Pinpoint the cell where the given text exists, returning its (X, Y) midpoint coordinate. 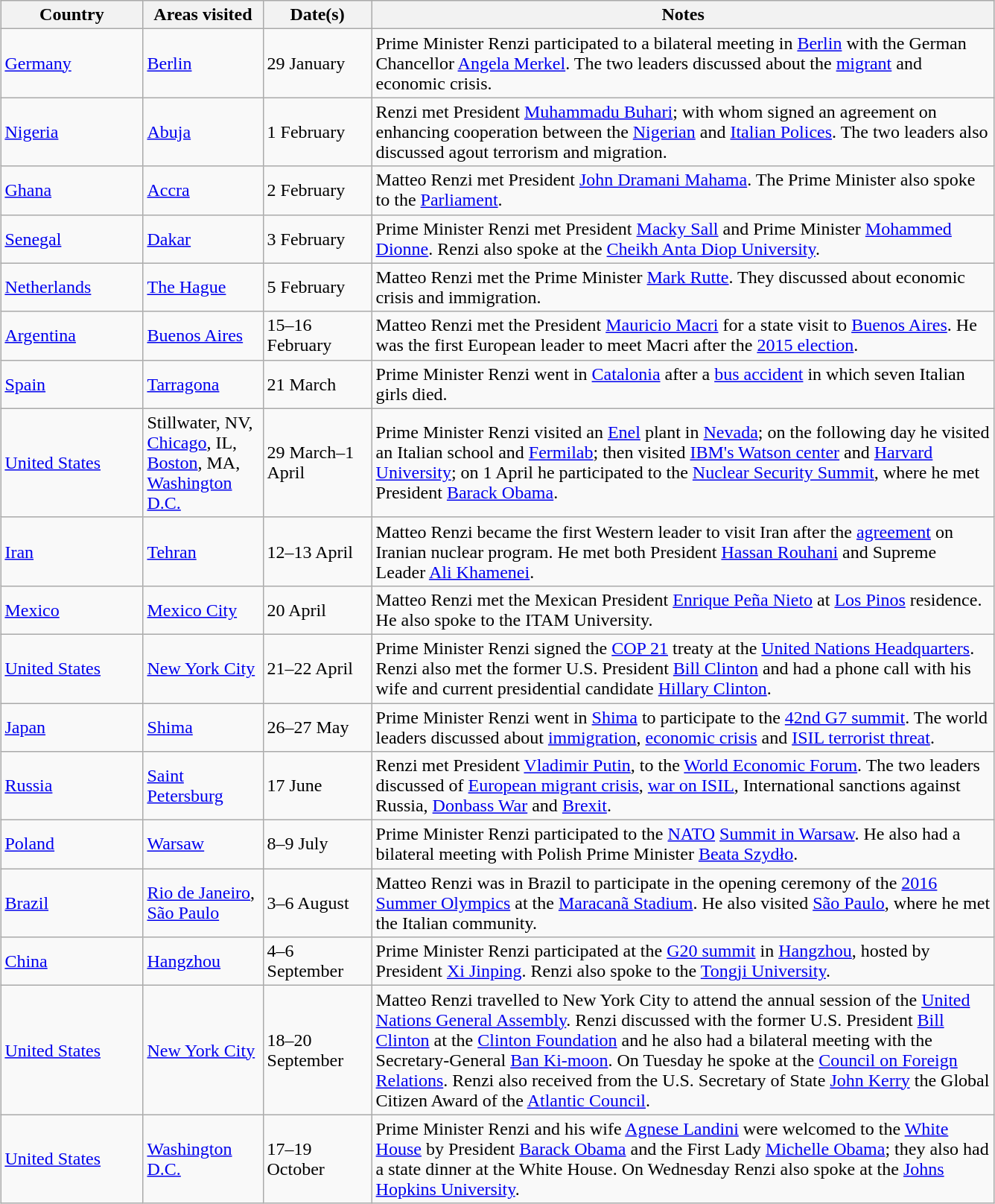
Areas visited (203, 15)
Shima (203, 727)
Netherlands (71, 288)
Accra (203, 191)
29 January (317, 63)
18–20 September (317, 1051)
Ghana (71, 191)
Spain (71, 384)
Tarragona (203, 384)
21 March (317, 384)
Hangzhou (203, 961)
2 February (317, 191)
Buenos Aires (203, 335)
Dakar (203, 238)
1 February (317, 132)
5 February (317, 288)
Mexico (71, 609)
Date(s) (317, 15)
Matteo Renzi met President John Dramani Mahama. The Prime Minister also spoke to the Parliament. (683, 191)
Japan (71, 727)
26–27 May (317, 727)
Prime Minister Renzi went in Catalonia after a bus accident in which seven Italian girls died. (683, 384)
Prime Minister Renzi met President Macky Sall and Prime Minister Mohammed Dionne. Renzi also spoke at the Cheikh Anta Diop University. (683, 238)
Argentina (71, 335)
Tehran (203, 551)
Senegal (71, 238)
Washington D.C. (203, 1159)
Berlin (203, 63)
The Hague (203, 288)
Russia (71, 786)
17–19 October (317, 1159)
21–22 April (317, 668)
3 February (317, 238)
Abuja (203, 132)
Country (71, 15)
Brazil (71, 903)
Iran (71, 551)
China (71, 961)
Matteo Renzi met the Mexican President Enrique Peña Nieto at Los Pinos residence. He also spoke to the ITAM University. (683, 609)
12–13 April (317, 551)
29 March–1 April (317, 463)
Prime Minister Renzi participated to the NATO Summit in Warsaw. He also had a bilateral meeting with Polish Prime Minister Beata Szydło. (683, 845)
17 June (317, 786)
Germany (71, 63)
Warsaw (203, 845)
Matteo Renzi met the Prime Minister Mark Rutte. They discussed about economic crisis and immigration. (683, 288)
3–6 August (317, 903)
Stillwater, NV, Chicago, IL, Boston, MA, Washington D.C. (203, 463)
Saint Petersburg (203, 786)
Poland (71, 845)
Mexico City (203, 609)
Prime Minister Renzi participated at the G20 summit in Hangzhou, hosted by President Xi Jinping. Renzi also spoke to the Tongji University. (683, 961)
15–16 February (317, 335)
4–6 September (317, 961)
8–9 July (317, 845)
20 April (317, 609)
Nigeria (71, 132)
Rio de Janeiro,São Paulo (203, 903)
Notes (683, 15)
